Locate the cell with the specified text and output its [x, y] center coordinate. 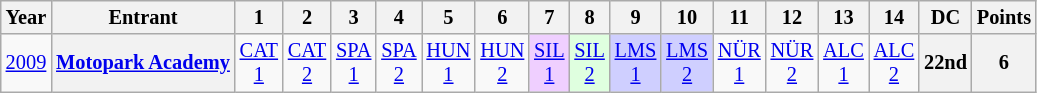
10 [687, 17]
7 [549, 17]
DC [946, 17]
SPA2 [398, 63]
SIL2 [589, 63]
ALC1 [843, 63]
LMS2 [687, 63]
5 [449, 17]
Entrant [143, 17]
12 [792, 17]
ALC2 [894, 63]
SPA1 [354, 63]
13 [843, 17]
9 [636, 17]
1 [259, 17]
CAT1 [259, 63]
Motopark Academy [143, 63]
Year [26, 17]
NÜR2 [792, 63]
CAT2 [307, 63]
14 [894, 17]
8 [589, 17]
HUN2 [502, 63]
NÜR1 [740, 63]
22nd [946, 63]
SIL1 [549, 63]
2 [307, 17]
4 [398, 17]
2009 [26, 63]
Points [1004, 17]
11 [740, 17]
3 [354, 17]
LMS1 [636, 63]
HUN1 [449, 63]
